Output the [x, y] coordinate of the center of the cell containing the given text.  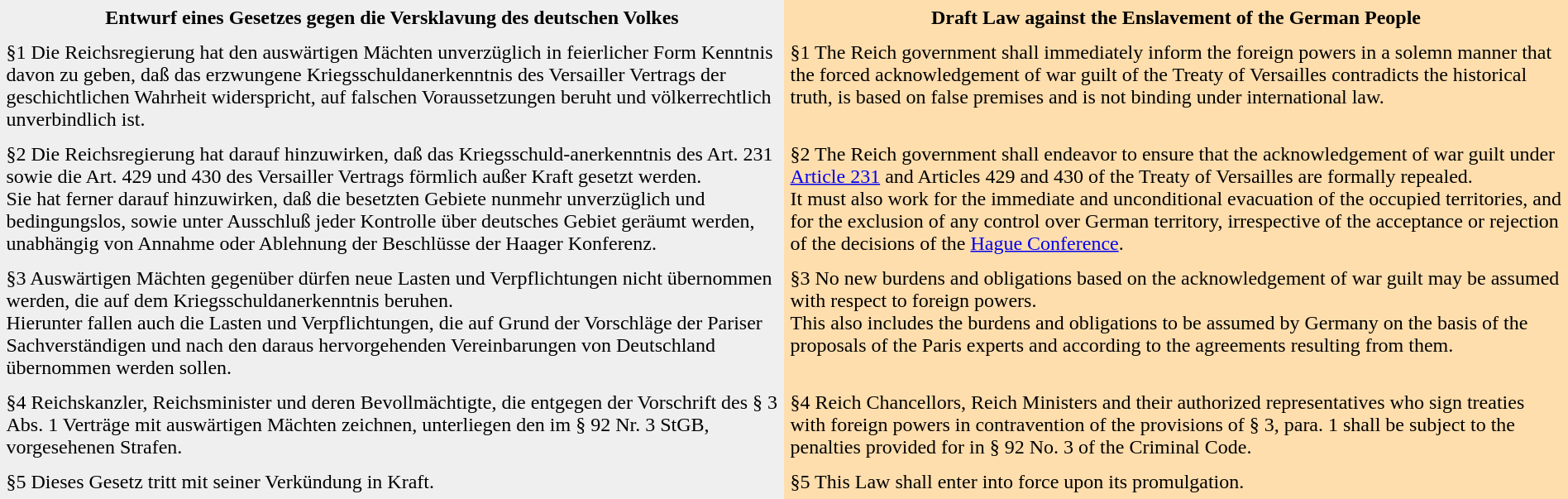
Draft Law against the Enslavement of the German People [1176, 17]
§5 Dieses Gesetz tritt mit seiner Verkündung in Kraft. [392, 482]
Entwurf eines Gesetzes gegen die Versklavung des deutschen Volkes [392, 17]
§5 This Law shall enter into force upon its promulgation. [1176, 482]
